Capture the cell that displays the provided text and extract its (X, Y) central coordinate. 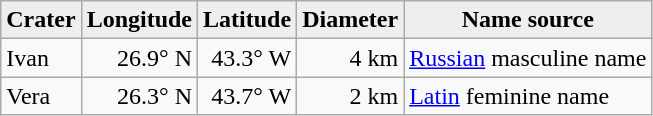
Vera (41, 96)
Ivan (41, 58)
4 km (350, 58)
Russian masculine name (528, 58)
26.3° N (139, 96)
Diameter (350, 20)
43.7° W (248, 96)
43.3° W (248, 58)
26.9° N (139, 58)
Latitude (248, 20)
Longitude (139, 20)
2 km (350, 96)
Latin feminine name (528, 96)
Crater (41, 20)
Name source (528, 20)
